Return [X, Y] of the center of cell containing provided text 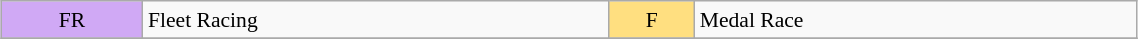
FR [72, 20]
Medal Race [916, 20]
Fleet Racing [376, 20]
F [652, 20]
